Determine the [x, y] coordinate at the center of the cell enclosing the given text.  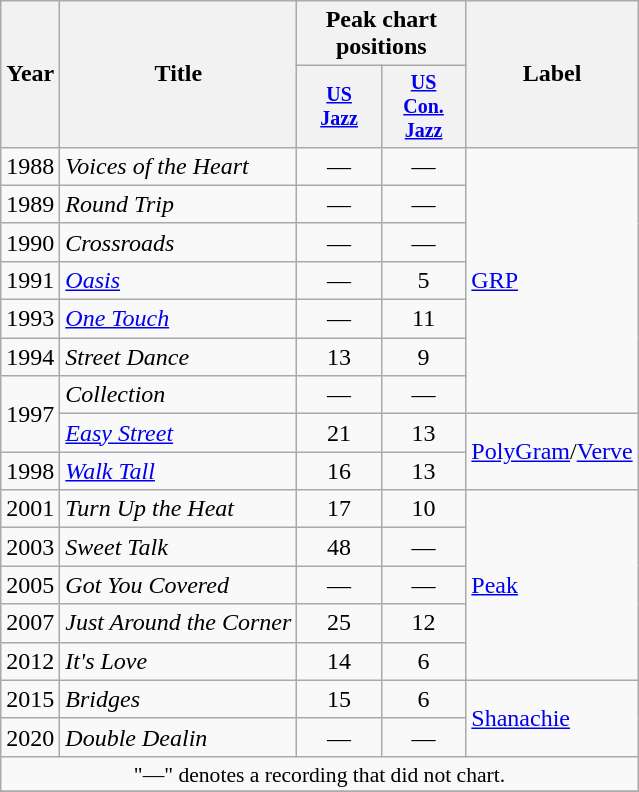
Walk Tall [178, 471]
Voices of the Heart [178, 166]
It's Love [178, 661]
1998 [30, 471]
48 [339, 547]
Turn Up the Heat [178, 509]
Peak [552, 585]
15 [339, 699]
Oasis [178, 280]
Crossroads [178, 242]
PolyGram/Verve [552, 452]
1997 [30, 414]
Easy Street [178, 433]
1989 [30, 204]
12 [423, 623]
Bridges [178, 699]
Double Dealin [178, 737]
2005 [30, 585]
2007 [30, 623]
Just Around the Corner [178, 623]
Round Trip [178, 204]
2015 [30, 699]
2020 [30, 737]
11 [423, 319]
1988 [30, 166]
1994 [30, 357]
USCon.Jazz [423, 106]
2001 [30, 509]
Shanachie [552, 718]
Label [552, 74]
16 [339, 471]
10 [423, 509]
2003 [30, 547]
Peak chart positions [382, 34]
Title [178, 74]
1990 [30, 242]
Got You Covered [178, 585]
9 [423, 357]
2012 [30, 661]
25 [339, 623]
USJazz [339, 106]
14 [339, 661]
GRP [552, 280]
21 [339, 433]
Year [30, 74]
1991 [30, 280]
17 [339, 509]
"—" denotes a recording that did not chart. [320, 774]
Collection [178, 395]
One Touch [178, 319]
1993 [30, 319]
5 [423, 280]
Street Dance [178, 357]
Sweet Talk [178, 547]
